Detect which cell encompasses the target text, then output its (X, Y) center coordinate. 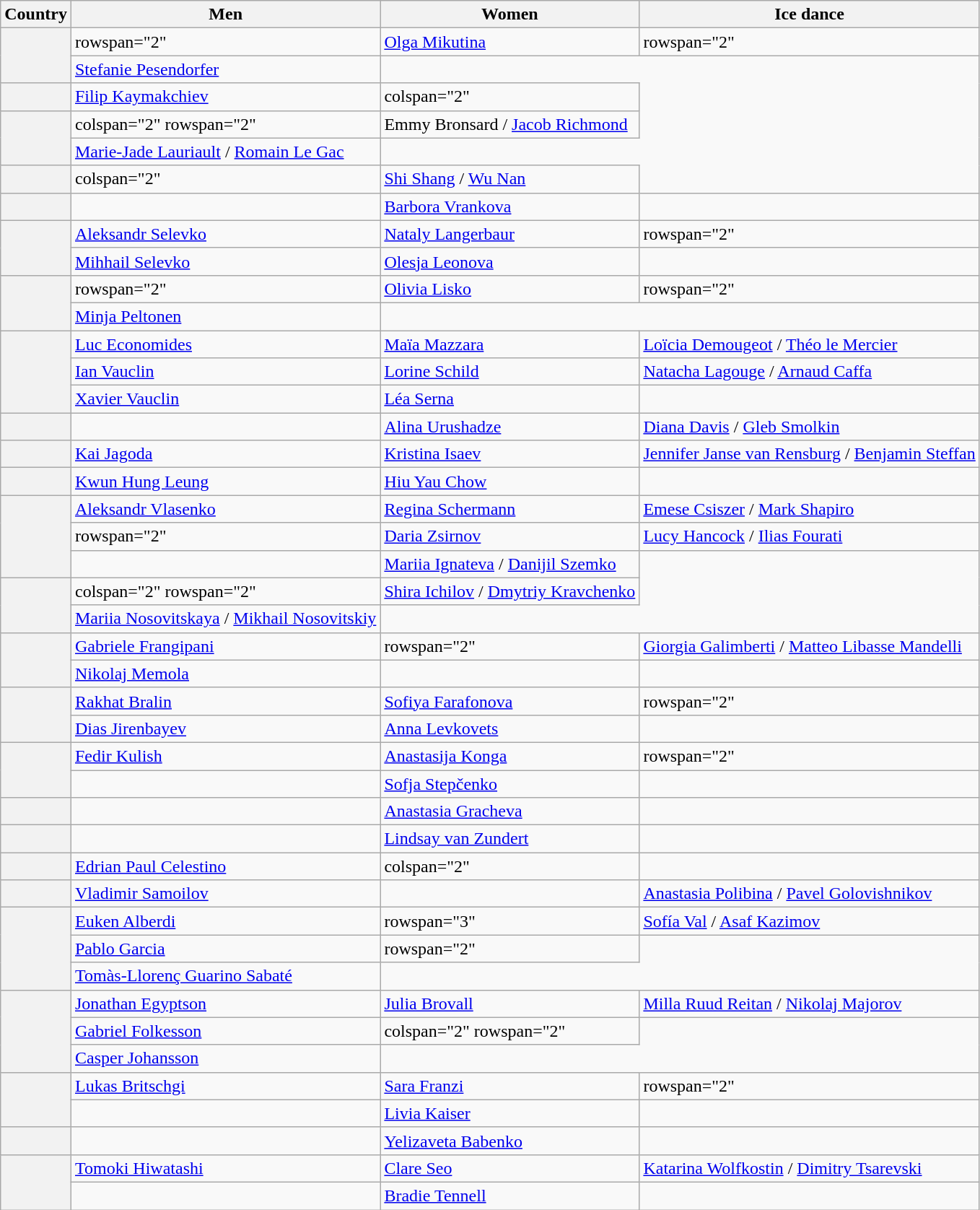
Loïcia Demougeot / Théo le Mercier (810, 344)
Olivia Lisko (509, 289)
Marie-Jade Lauriault / Romain Le Gac (225, 152)
Tomàs-Llorenç Guarino Sabaté (225, 976)
Barbora Vrankova (509, 206)
Women (509, 14)
Minja Peltonen (225, 316)
Mihhail Selevko (225, 261)
Gabriel Folkesson (225, 1031)
Anna Levkovets (509, 728)
Daria Zsirnov (509, 536)
Bradie Tennell (509, 1196)
Alina Urushadze (509, 427)
Mariia Nosovitskaya / Mikhail Nosovitskiy (225, 619)
Sofja Stepčenko (509, 783)
Aleksandr Vlasenko (225, 509)
Gabriele Frangipani (225, 646)
Anastasia Gracheva (509, 811)
Olesja Leonova (509, 261)
Anastasija Konga (509, 756)
Mariia Ignateva / Danijil Szemko (509, 564)
Sofiya Farafonova (509, 701)
Luc Economides (225, 344)
Katarina Wolfkostin / Dimitry Tsarevski (810, 1168)
Jennifer Janse van Rensburg / Benjamin Steffan (810, 454)
Lukas Britschgi (225, 1086)
Country (36, 14)
Lorine Schild (509, 372)
Clare Seo (509, 1168)
Emese Csiszer / Mark Shapiro (810, 509)
Rakhat Bralin (225, 701)
Dias Jirenbayev (225, 728)
Kai Jagoda (225, 454)
Ian Vauclin (225, 372)
Diana Davis / Gleb Smolkin (810, 427)
Kwun Hung Leung (225, 482)
Xavier Vauclin (225, 399)
Shi Shang / Wu Nan (509, 179)
Aleksandr Selevko (225, 234)
Men (225, 14)
Filip Kaymakchiev (225, 97)
Fedir Kulish (225, 756)
rowspan="3" (509, 921)
Milla Ruud Reitan / Nikolaj Majorov (810, 1004)
Emmy Bronsard / Jacob Richmond (509, 124)
Casper Johansson (225, 1058)
Lucy Hancock / Ilias Fourati (810, 536)
Pablo Garcia (225, 949)
Nikolaj Memola (225, 674)
Regina Schermann (509, 509)
Maïa Mazzara (509, 344)
Anastasia Polibina / Pavel Golovishnikov (810, 894)
Giorgia Galimberti / Matteo Libasse Mandelli (810, 646)
Natacha Lagouge / Arnaud Caffa (810, 372)
Livia Kaiser (509, 1113)
Julia Brovall (509, 1004)
Sara Franzi (509, 1086)
Lindsay van Zundert (509, 839)
Edrian Paul Celestino (225, 866)
Hiu Yau Chow (509, 482)
Yelizaveta Babenko (509, 1141)
Vladimir Samoilov (225, 894)
Jonathan Egyptson (225, 1004)
Stefanie Pesendorfer (225, 69)
Kristina Isaev (509, 454)
Euken Alberdi (225, 921)
Ice dance (810, 14)
Shira Ichilov / Dmytriy Kravchenko (509, 591)
Léa Serna (509, 399)
Nataly Langerbaur (509, 234)
Tomoki Hiwatashi (225, 1168)
Sofía Val / Asaf Kazimov (810, 921)
Olga Mikutina (509, 42)
